Pinpoint the cell where the given text exists, returning its (x, y) midpoint coordinate. 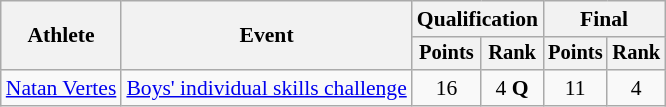
4 Q (512, 88)
Final (604, 19)
Qualification (478, 19)
Natan Vertes (62, 88)
Event (266, 36)
Boys' individual skills challenge (266, 88)
4 (636, 88)
Athlete (62, 36)
11 (575, 88)
16 (446, 88)
